Find where the given text appears and provide that cell's center as [X, Y] coordinate. 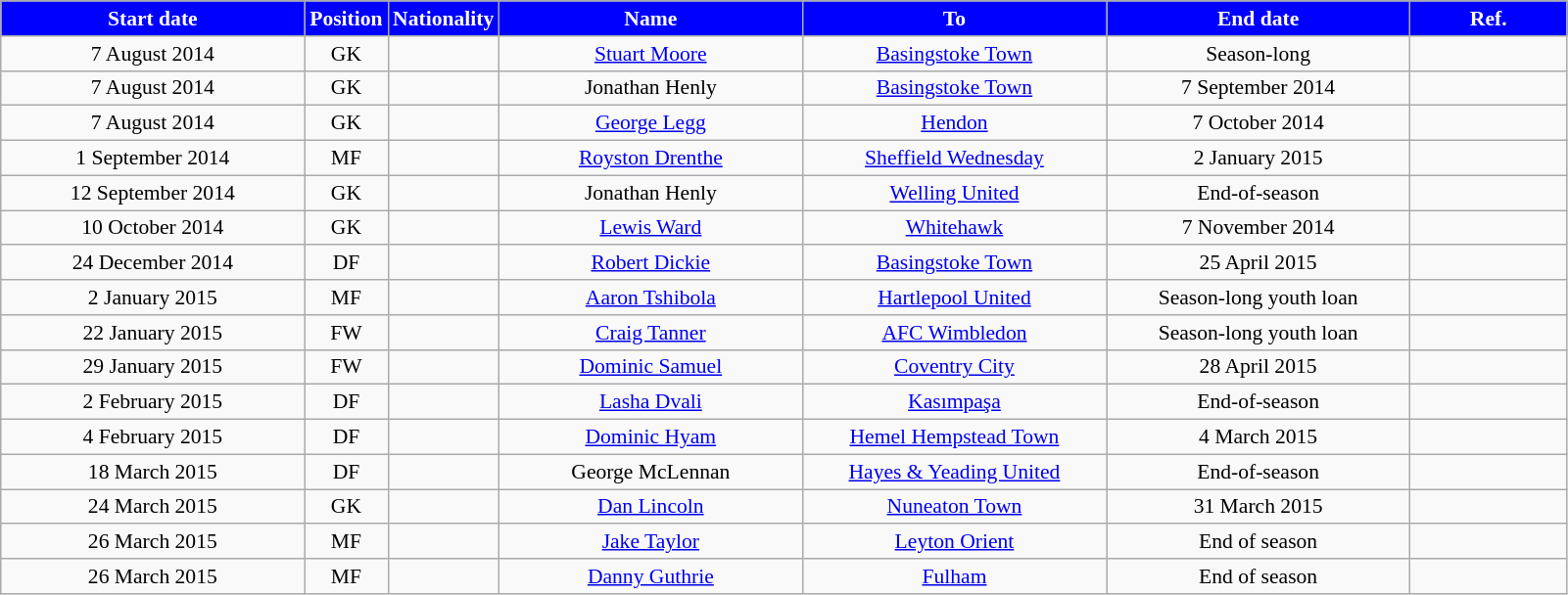
28 April 2015 [1259, 367]
10 October 2014 [153, 228]
Lewis Ward [650, 228]
29 January 2015 [153, 367]
Dominic Samuel [650, 367]
Lasha Dvali [650, 402]
Nuneaton Town [954, 507]
1 September 2014 [153, 159]
Coventry City [954, 367]
Fulham [954, 576]
Robert Dickie [650, 263]
Kasımpaşa [954, 402]
Hemel Hempstead Town [954, 437]
Hendon [954, 123]
Stuart Moore [650, 54]
Sheffield Wednesday [954, 159]
7 September 2014 [1259, 88]
Craig Tanner [650, 333]
Hartlepool United [954, 297]
Welling United [954, 193]
Leyton Orient [954, 542]
Royston Drenthe [650, 159]
Nationality [443, 19]
25 April 2015 [1259, 263]
24 March 2015 [153, 507]
24 December 2014 [153, 263]
4 March 2015 [1259, 437]
Jake Taylor [650, 542]
To [954, 19]
31 March 2015 [1259, 507]
Season-long [1259, 54]
18 March 2015 [153, 472]
Ref. [1489, 19]
12 September 2014 [153, 193]
7 October 2014 [1259, 123]
7 November 2014 [1259, 228]
4 February 2015 [153, 437]
Danny Guthrie [650, 576]
Hayes & Yeading United [954, 472]
Whitehawk [954, 228]
Start date [153, 19]
Aaron Tshibola [650, 297]
Dominic Hyam [650, 437]
2 February 2015 [153, 402]
Dan Lincoln [650, 507]
Position [347, 19]
Name [650, 19]
AFC Wimbledon [954, 333]
22 January 2015 [153, 333]
George Legg [650, 123]
End date [1259, 19]
George McLennan [650, 472]
